Extract the [x, y] coordinate from the center of the cell holding the provided text.  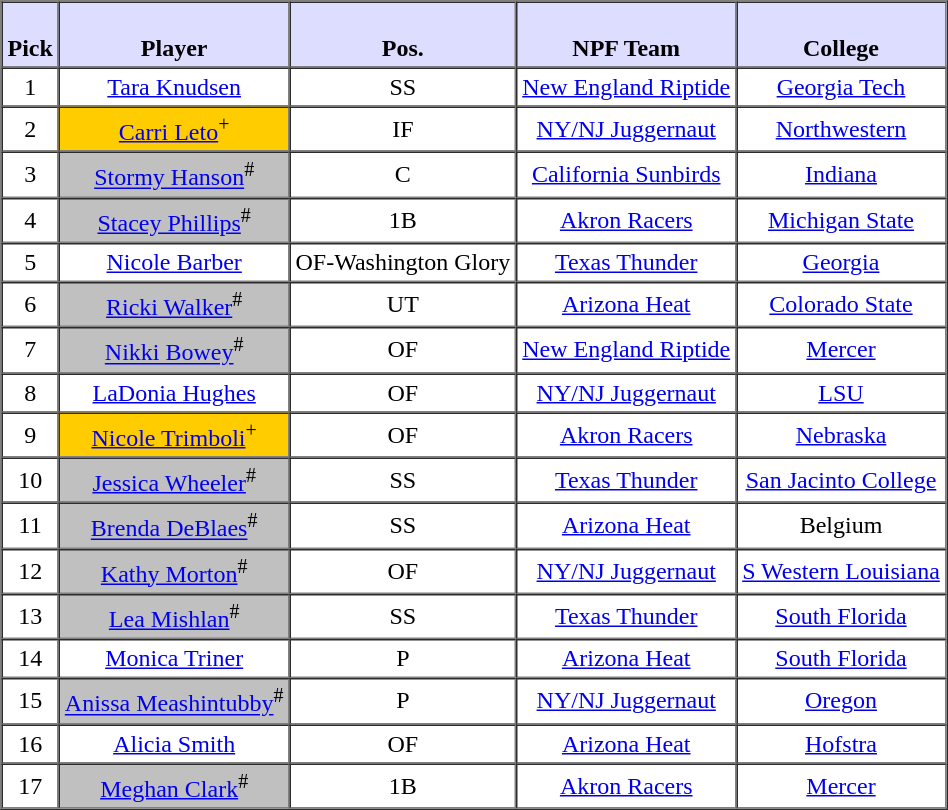
Lea Mishlan# [174, 616]
IF [404, 128]
7 [30, 350]
5 [30, 262]
3 [30, 174]
Jessica Wheeler# [174, 480]
Player [174, 35]
Pick [30, 35]
Hofstra [841, 744]
LaDonia Hughes [174, 392]
2 [30, 128]
4 [30, 220]
College [841, 35]
13 [30, 616]
Indiana [841, 174]
1 [30, 88]
11 [30, 526]
UT [404, 304]
Pos. [404, 35]
Kathy Morton# [174, 570]
Nicole Trimboli+ [174, 434]
Oregon [841, 700]
Ricki Walker# [174, 304]
16 [30, 744]
Colorado State [841, 304]
10 [30, 480]
Nicole Barber [174, 262]
12 [30, 570]
California Sunbirds [626, 174]
Northwestern [841, 128]
Anissa Meashintubby# [174, 700]
San Jacinto College [841, 480]
Georgia [841, 262]
NPF Team [626, 35]
8 [30, 392]
C [404, 174]
Stacey Phillips# [174, 220]
Michigan State [841, 220]
17 [30, 786]
Belgium [841, 526]
Brenda DeBlaes# [174, 526]
Alicia Smith [174, 744]
S Western Louisiana [841, 570]
Nikki Bowey# [174, 350]
Tara Knudsen [174, 88]
9 [30, 434]
14 [30, 658]
OF-Washington Glory [404, 262]
6 [30, 304]
Carri Leto+ [174, 128]
Stormy Hanson# [174, 174]
Nebraska [841, 434]
LSU [841, 392]
15 [30, 700]
Georgia Tech [841, 88]
Meghan Clark# [174, 786]
Monica Triner [174, 658]
